Pinpoint the cell where the given text exists, returning its (X, Y) midpoint coordinate. 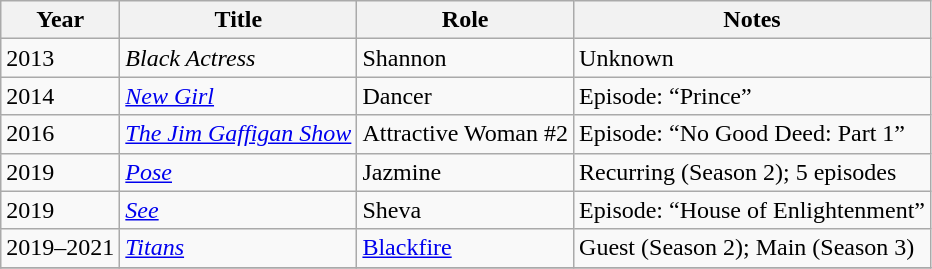
Titans (238, 248)
Episode: “Prince” (752, 96)
New Girl (238, 96)
Recurring (Season 2); 5 episodes (752, 172)
2014 (60, 96)
Title (238, 20)
Blackfire (466, 248)
Pose (238, 172)
The Jim Gaffigan Show (238, 134)
Notes (752, 20)
Episode: “No Good Deed: Part 1” (752, 134)
Black Actress (238, 58)
2016 (60, 134)
Shannon (466, 58)
Year (60, 20)
Role (466, 20)
Unknown (752, 58)
2019–2021 (60, 248)
Sheva (466, 210)
Attractive Woman #2 (466, 134)
See (238, 210)
Episode: “House of Enlightenment” (752, 210)
2013 (60, 58)
Guest (Season 2); Main (Season 3) (752, 248)
Dancer (466, 96)
Jazmine (466, 172)
